Capture the cell that displays the provided text and extract its [X, Y] central coordinate. 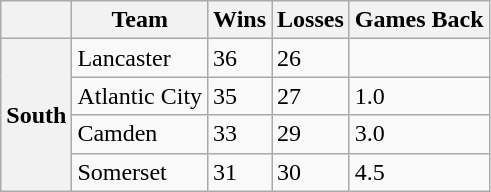
31 [240, 172]
Team [140, 20]
36 [240, 58]
Losses [311, 20]
35 [240, 96]
South [36, 115]
Wins [240, 20]
26 [311, 58]
Lancaster [140, 58]
1.0 [419, 96]
30 [311, 172]
29 [311, 134]
33 [240, 134]
Games Back [419, 20]
Somerset [140, 172]
Atlantic City [140, 96]
3.0 [419, 134]
Camden [140, 134]
4.5 [419, 172]
27 [311, 96]
